Determine the [x, y] coordinate at the center of the cell enclosing the given text.  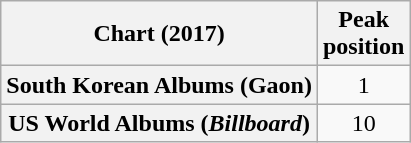
Peakposition [363, 34]
Chart (2017) [160, 34]
1 [363, 85]
South Korean Albums (Gaon) [160, 85]
10 [363, 123]
US World Albums (Billboard) [160, 123]
